Extract the [x, y] coordinate from the center of the cell holding the provided text.  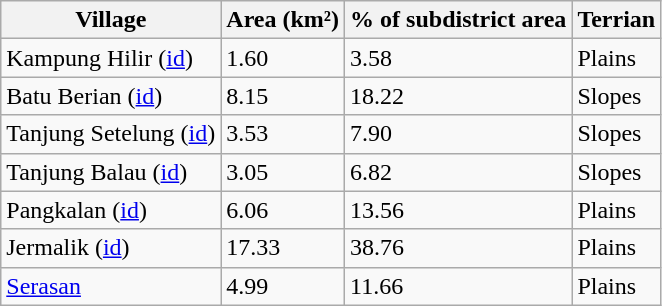
Tanjung Balau (id) [111, 172]
3.05 [283, 172]
8.15 [283, 96]
1.60 [283, 58]
Terrian [616, 20]
11.66 [458, 286]
% of subdistrict area [458, 20]
Village [111, 20]
Serasan [111, 286]
4.99 [283, 286]
Batu Berian (id) [111, 96]
Pangkalan (id) [111, 210]
6.82 [458, 172]
18.22 [458, 96]
6.06 [283, 210]
3.58 [458, 58]
Jermalik (id) [111, 248]
Area (km²) [283, 20]
7.90 [458, 134]
Kampung Hilir (id) [111, 58]
3.53 [283, 134]
Tanjung Setelung (id) [111, 134]
17.33 [283, 248]
13.56 [458, 210]
38.76 [458, 248]
